Find where the given text appears and provide that cell's center as [x, y] coordinate. 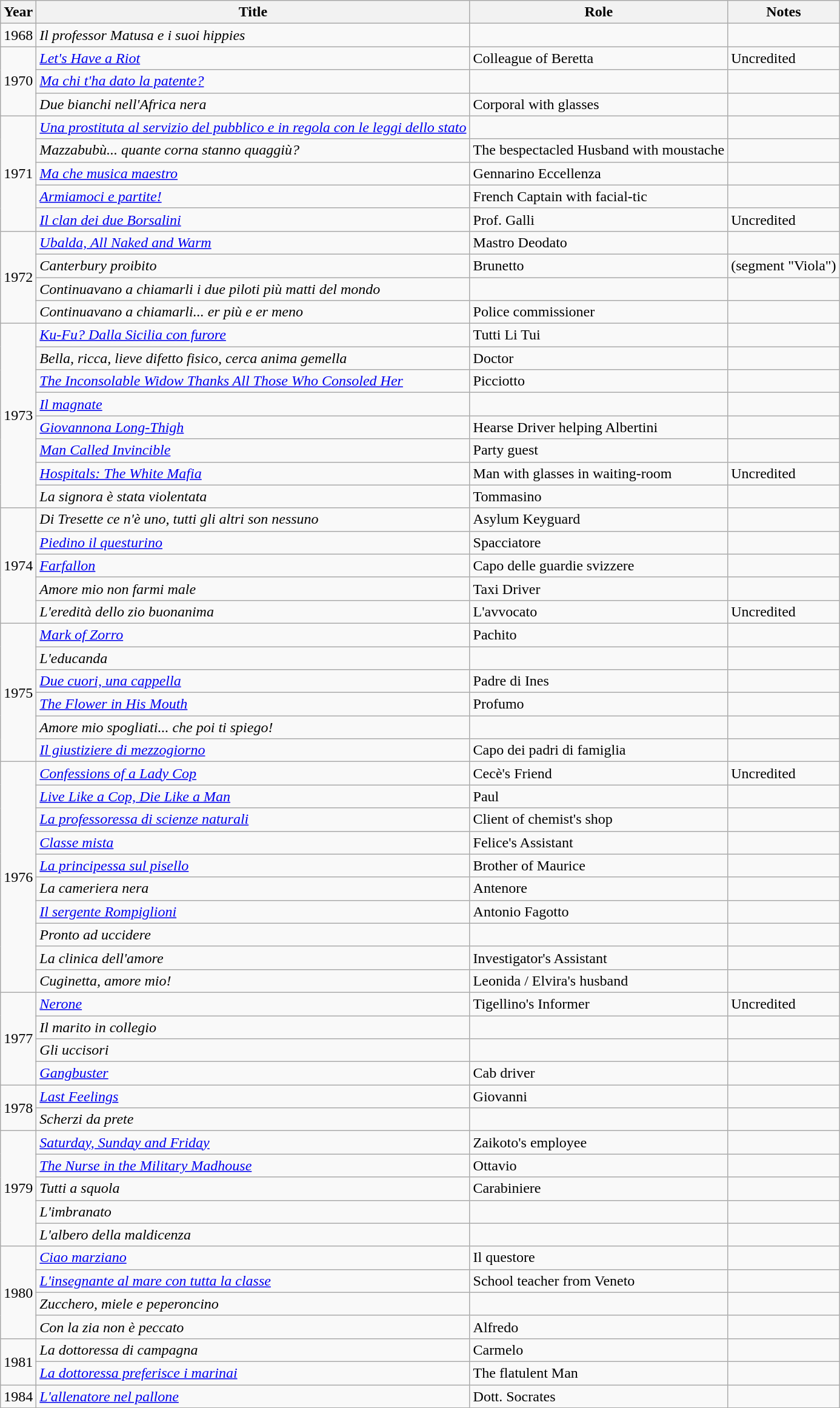
Leonida / Elvira's husband [599, 981]
Man Called Invincible [253, 450]
Antenore [599, 889]
Pachito [599, 635]
Police commissioner [599, 312]
Due cuori, una cappella [253, 681]
Il clan dei due Borsalini [253, 219]
Investigator's Assistant [599, 958]
Padre di Ines [599, 681]
Canterbury proibito [253, 265]
Il professor Matusa e i suoi hippies [253, 35]
Capo delle guardie svizzere [599, 566]
Zucchero, miele e peperoncino [253, 1304]
Spacciatore [599, 542]
Hospitals: The White Mafia [253, 473]
1973 [18, 416]
Tutti Li Tui [599, 335]
Gennarino Eccellenza [599, 173]
Saturday, Sunday and Friday [253, 1143]
Ma che musica maestro [253, 173]
Il questore [599, 1258]
Il sergente Rompiglioni [253, 912]
L'avvocato [599, 612]
Picciotto [599, 381]
Con la zia non è peccato [253, 1327]
La principessa sul pisello [253, 866]
Capo dei padri di famiglia [599, 750]
Felice's Assistant [599, 842]
1970 [18, 81]
Client of chemist's shop [599, 819]
La professoressa di scienze naturali [253, 819]
Brother of Maurice [599, 866]
Classe mista [253, 842]
1972 [18, 277]
Alfredo [599, 1327]
Year [18, 12]
The flatulent Man [599, 1373]
1976 [18, 878]
1980 [18, 1292]
The Inconsolable Widow Thanks All Those Who Consoled Her [253, 381]
1978 [18, 1108]
Giovannona Long-Thigh [253, 427]
Corporal with glasses [599, 104]
French Captain with facial-tic [599, 196]
Amore mio spogliati... che poi ti spiego! [253, 727]
Live Like a Cop, Die Like a Man [253, 796]
Due bianchi nell'Africa nera [253, 104]
Dott. Socrates [599, 1396]
The Nurse in the Military Madhouse [253, 1166]
Confessions of a Lady Cop [253, 773]
Let's Have a Riot [253, 58]
L'imbranato [253, 1212]
Asylum Keyguard [599, 519]
Ma chi t'ha dato la patente? [253, 81]
Nerone [253, 1004]
Hearse Driver helping Albertini [599, 427]
Brunetto [599, 265]
Il marito in collegio [253, 1027]
1979 [18, 1189]
Cuginetta, amore mio! [253, 981]
Una prostituta al servizio del pubblico e in regola con le leggi dello stato [253, 127]
The Flower in His Mouth [253, 704]
Tigellino's Informer [599, 1004]
La signora è stata violentata [253, 496]
L'allenatore nel pallone [253, 1396]
Party guest [599, 450]
Amore mio non farmi male [253, 589]
Gangbuster [253, 1073]
Di Tresette ce n'è uno, tutti gli altri son nessuno [253, 519]
La cameriera nera [253, 889]
Scherzi da prete [253, 1119]
Gli uccisori [253, 1050]
Armiamoci e partite! [253, 196]
Last Feelings [253, 1096]
Man with glasses in waiting-room [599, 473]
Role [599, 12]
Ubalda, All Naked and Warm [253, 242]
Doctor [599, 358]
Cab driver [599, 1073]
1984 [18, 1396]
Cecè's Friend [599, 773]
Continuavano a chiamarli... er più e er meno [253, 312]
L'eredità dello zio buonanima [253, 612]
Taxi Driver [599, 589]
Carabiniere [599, 1189]
Tutti a squola [253, 1189]
Mark of Zorro [253, 635]
Ku-Fu? Dalla Sicilia con furore [253, 335]
La dottoressa preferisce i marinai [253, 1373]
Pronto ad uccidere [253, 935]
Continuavano a chiamarli i due piloti più matti del mondo [253, 289]
Mazzabubù... quante corna stanno quaggiù? [253, 150]
Piedino il questurino [253, 542]
La clinica dell'amore [253, 958]
Colleague of Beretta [599, 58]
Farfallon [253, 566]
La dottoressa di campagna [253, 1350]
Mastro Deodato [599, 242]
L'insegnante al mare con tutta la classe [253, 1281]
1968 [18, 35]
L'albero della maldicenza [253, 1235]
Profumo [599, 704]
Il magnate [253, 404]
L'educanda [253, 658]
1975 [18, 692]
1974 [18, 566]
1971 [18, 173]
Title [253, 12]
Antonio Fagotto [599, 912]
Carmelo [599, 1350]
Paul [599, 796]
School teacher from Veneto [599, 1281]
Giovanni [599, 1096]
Zaikoto's employee [599, 1143]
(segment "Viola") [784, 265]
The bespectacled Husband with moustache [599, 150]
Il giustiziere di mezzogiorno [253, 750]
Notes [784, 12]
Ottavio [599, 1166]
Prof. Galli [599, 219]
Ciao marziano [253, 1258]
1981 [18, 1361]
Bella, ricca, lieve difetto fisico, cerca anima gemella [253, 358]
Tommasino [599, 496]
1977 [18, 1038]
